Return the (x, y) coordinate for the center point of the cell that contains the specified text.  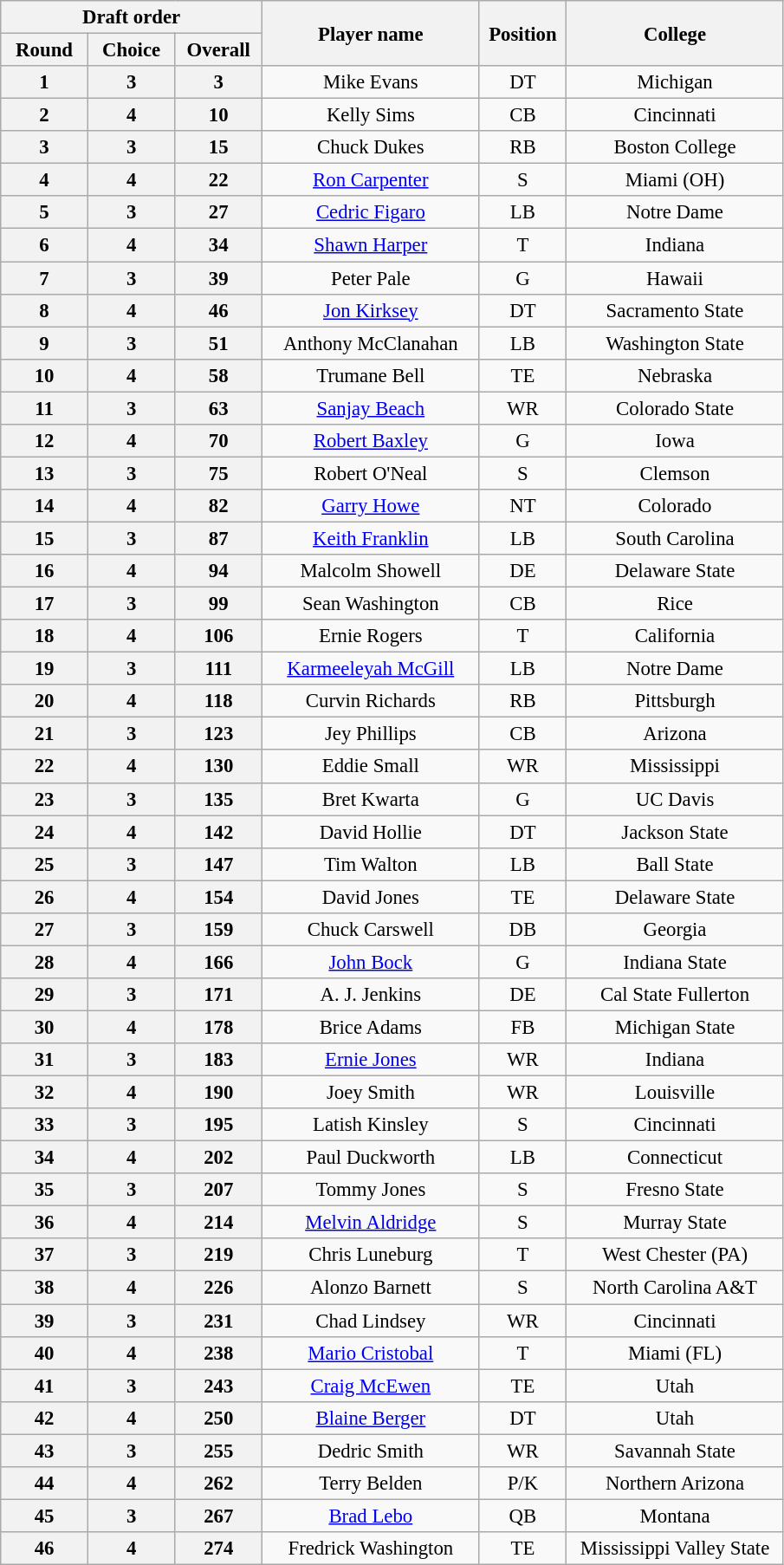
Ernie Jones (371, 1060)
A. J. Jenkins (371, 995)
1 (45, 82)
5 (45, 212)
South Carolina (676, 538)
75 (218, 473)
16 (45, 571)
Miami (FL) (676, 1353)
Colorado State (676, 408)
Jey Phillips (371, 734)
Overall (218, 50)
Savannah State (676, 1451)
Louisville (676, 1093)
Eddie Small (371, 767)
38 (45, 1288)
P/K (523, 1484)
243 (218, 1386)
111 (218, 669)
14 (45, 506)
QB (523, 1516)
Montana (676, 1516)
Anthony McClanahan (371, 343)
25 (45, 864)
29 (45, 995)
Tommy Jones (371, 1190)
Craig McEwen (371, 1386)
Hawaii (676, 278)
Player name (371, 33)
Garry Howe (371, 506)
214 (218, 1223)
David Jones (371, 897)
Miami (OH) (676, 180)
106 (218, 636)
Northern Arizona (676, 1484)
Terry Belden (371, 1484)
Keith Franklin (371, 538)
21 (45, 734)
Pittsburgh (676, 701)
Ball State (676, 864)
118 (218, 701)
Tim Walton (371, 864)
44 (45, 1484)
Paul Duckworth (371, 1158)
226 (218, 1288)
Rice (676, 604)
130 (218, 767)
Indiana State (676, 962)
Sanjay Beach (371, 408)
Boston College (676, 147)
70 (218, 441)
142 (218, 832)
North Carolina A&T (676, 1288)
32 (45, 1093)
Mississippi Valley State (676, 1549)
87 (218, 538)
41 (45, 1386)
40 (45, 1353)
Brad Lebo (371, 1516)
Choice (132, 50)
Connecticut (676, 1158)
159 (218, 930)
Sacramento State (676, 310)
Clemson (676, 473)
33 (45, 1125)
Curvin Richards (371, 701)
82 (218, 506)
135 (218, 799)
College (676, 33)
154 (218, 897)
Bret Kwarta (371, 799)
171 (218, 995)
183 (218, 1060)
Iowa (676, 441)
19 (45, 669)
42 (45, 1418)
West Chester (PA) (676, 1256)
147 (218, 864)
202 (218, 1158)
195 (218, 1125)
Robert Baxley (371, 441)
94 (218, 571)
12 (45, 441)
Arizona (676, 734)
238 (218, 1353)
Dedric Smith (371, 1451)
178 (218, 1027)
Blaine Berger (371, 1418)
58 (218, 375)
Round (45, 50)
267 (218, 1516)
Malcolm Showell (371, 571)
Mario Cristobal (371, 1353)
Mississippi (676, 767)
23 (45, 799)
Cal State Fullerton (676, 995)
9 (45, 343)
UC Davis (676, 799)
Jon Kirksey (371, 310)
45 (45, 1516)
13 (45, 473)
43 (45, 1451)
Alonzo Barnett (371, 1288)
123 (218, 734)
30 (45, 1027)
20 (45, 701)
31 (45, 1060)
Position (523, 33)
36 (45, 1223)
166 (218, 962)
Chuck Carswell (371, 930)
Colorado (676, 506)
California (676, 636)
274 (218, 1549)
FB (523, 1027)
Shawn Harper (371, 245)
Murray State (676, 1223)
Mike Evans (371, 82)
Cedric Figaro (371, 212)
51 (218, 343)
Georgia (676, 930)
Michigan State (676, 1027)
6 (45, 245)
7 (45, 278)
18 (45, 636)
Chuck Dukes (371, 147)
Chad Lindsey (371, 1321)
63 (218, 408)
8 (45, 310)
26 (45, 897)
28 (45, 962)
Latish Kinsley (371, 1125)
Joey Smith (371, 1093)
Robert O'Neal (371, 473)
99 (218, 604)
John Bock (371, 962)
Trumane Bell (371, 375)
Fredrick Washington (371, 1549)
Karmeeleyah McGill (371, 669)
Draft order (132, 17)
231 (218, 1321)
Fresno State (676, 1190)
24 (45, 832)
Kelly Sims (371, 115)
255 (218, 1451)
Ron Carpenter (371, 180)
NT (523, 506)
262 (218, 1484)
2 (45, 115)
Melvin Aldridge (371, 1223)
Peter Pale (371, 278)
207 (218, 1190)
11 (45, 408)
250 (218, 1418)
Michigan (676, 82)
Ernie Rogers (371, 636)
37 (45, 1256)
Chris Luneburg (371, 1256)
219 (218, 1256)
Brice Adams (371, 1027)
17 (45, 604)
Nebraska (676, 375)
Sean Washington (371, 604)
DB (523, 930)
Jackson State (676, 832)
35 (45, 1190)
190 (218, 1093)
David Hollie (371, 832)
Washington State (676, 343)
